From the cell containing the given text, extract its center point as [X, Y] coordinate. 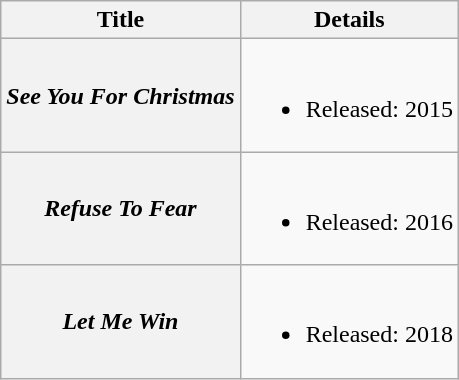
See You For Christmas [120, 96]
Refuse To Fear [120, 208]
Title [120, 20]
Details [349, 20]
Let Me Win [120, 322]
Released: 2018 [349, 322]
Released: 2015 [349, 96]
Released: 2016 [349, 208]
